Determine the (x, y) coordinate at the center of the cell enclosing the given text.  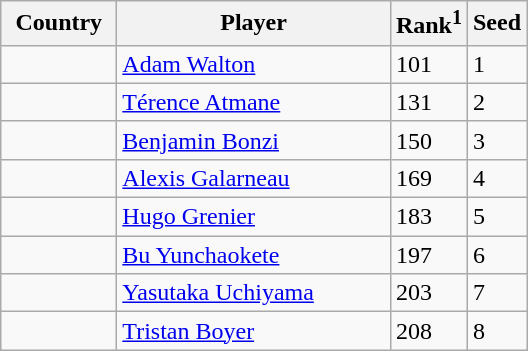
1 (496, 64)
Seed (496, 24)
101 (428, 64)
Hugo Grenier (254, 217)
208 (428, 331)
131 (428, 102)
197 (428, 255)
Tristan Boyer (254, 331)
5 (496, 217)
8 (496, 331)
169 (428, 178)
Benjamin Bonzi (254, 140)
3 (496, 140)
2 (496, 102)
Player (254, 24)
6 (496, 255)
4 (496, 178)
203 (428, 293)
Yasutaka Uchiyama (254, 293)
Térence Atmane (254, 102)
183 (428, 217)
150 (428, 140)
Bu Yunchaokete (254, 255)
Alexis Galarneau (254, 178)
Adam Walton (254, 64)
Country (59, 24)
Rank1 (428, 24)
7 (496, 293)
